Search for the cell housing the specified text and yield its [X, Y] center coordinate. 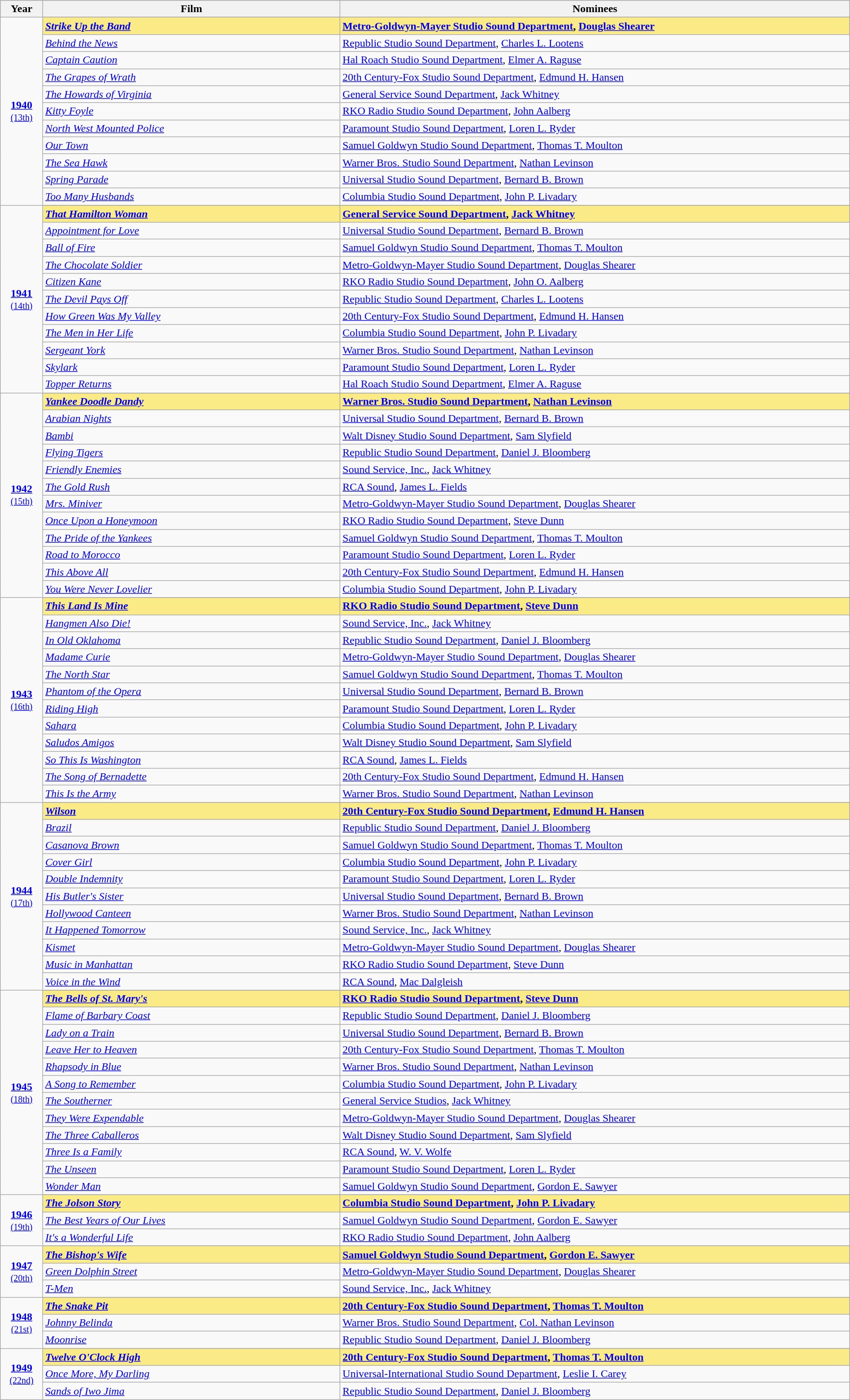
Kitty Foyle [191, 111]
North West Mounted Police [191, 128]
Wonder Man [191, 1186]
Year [22, 9]
The Howards of Virginia [191, 94]
1941(14th) [22, 299]
RKO Radio Studio Sound Department, John O. Aalberg [595, 282]
They Were Expendable [191, 1118]
Spring Parade [191, 179]
The Sea Hawk [191, 162]
Citizen Kane [191, 282]
Lady on a Train [191, 1032]
The Bishop's Wife [191, 1254]
RCA Sound, W. V. Wolfe [595, 1152]
Brazil [191, 828]
It Happened Tomorrow [191, 930]
Skylark [191, 367]
The North Star [191, 674]
The Men in Her Life [191, 333]
1944(17th) [22, 897]
The Best Years of Our Lives [191, 1220]
Yankee Doodle Dandy [191, 401]
1947(20th) [22, 1271]
The Three Caballeros [191, 1135]
The Jolson Story [191, 1203]
Universal-International Studio Sound Department, Leslie I. Carey [595, 1374]
1949(22nd) [22, 1374]
1945(18th) [22, 1092]
The Song of Bernadette [191, 777]
Phantom of the Opera [191, 691]
Rhapsody in Blue [191, 1067]
1943(16th) [22, 700]
Twelve O'Clock High [191, 1357]
Saludos Amigos [191, 742]
The Southerner [191, 1101]
1942(15th) [22, 495]
Appointment for Love [191, 231]
Nominees [595, 9]
Hangmen Also Die! [191, 623]
Friendly Enemies [191, 469]
Sahara [191, 725]
1940(13th) [22, 111]
It's a Wonderful Life [191, 1237]
The Devil Pays Off [191, 299]
Too Many Husbands [191, 196]
Strike Up the Band [191, 26]
Once Upon a Honeymoon [191, 521]
Riding High [191, 708]
A Song to Remember [191, 1084]
Kismet [191, 947]
Green Dolphin Street [191, 1271]
Warner Bros. Studio Sound Department, Col. Nathan Levinson [595, 1323]
Casanova Brown [191, 845]
Double Indemnity [191, 879]
Road to Morocco [191, 555]
Three Is a Family [191, 1152]
So This Is Washington [191, 760]
Our Town [191, 145]
T-Men [191, 1288]
Sergeant York [191, 350]
His Butler's Sister [191, 896]
This Above All [191, 572]
This Is the Army [191, 794]
The Pride of the Yankees [191, 538]
Flying Tigers [191, 452]
RCA Sound, Mac Dalgleish [595, 981]
Captain Caution [191, 60]
This Land Is Mine [191, 606]
The Snake Pit [191, 1306]
Topper Returns [191, 384]
Johnny Belinda [191, 1323]
Ball of Fire [191, 248]
You Were Never Lovelier [191, 589]
The Unseen [191, 1169]
Madame Curie [191, 657]
Music in Manhattan [191, 964]
That Hamilton Woman [191, 214]
The Bells of St. Mary's [191, 998]
Cover Girl [191, 862]
The Chocolate Soldier [191, 265]
Wilson [191, 811]
Moonrise [191, 1340]
Hollywood Canteen [191, 913]
Sands of Iwo Jima [191, 1391]
In Old Oklahoma [191, 640]
1946(19th) [22, 1220]
Mrs. Miniver [191, 504]
General Service Studios, Jack Whitney [595, 1101]
Once More, My Darling [191, 1374]
Arabian Nights [191, 418]
Behind the News [191, 43]
Bambi [191, 435]
Voice in the Wind [191, 981]
The Grapes of Wrath [191, 77]
The Gold Rush [191, 486]
Leave Her to Heaven [191, 1050]
Film [191, 9]
1948(21st) [22, 1323]
How Green Was My Valley [191, 316]
Flame of Barbary Coast [191, 1015]
